Return (X, Y) of the center of cell containing provided text 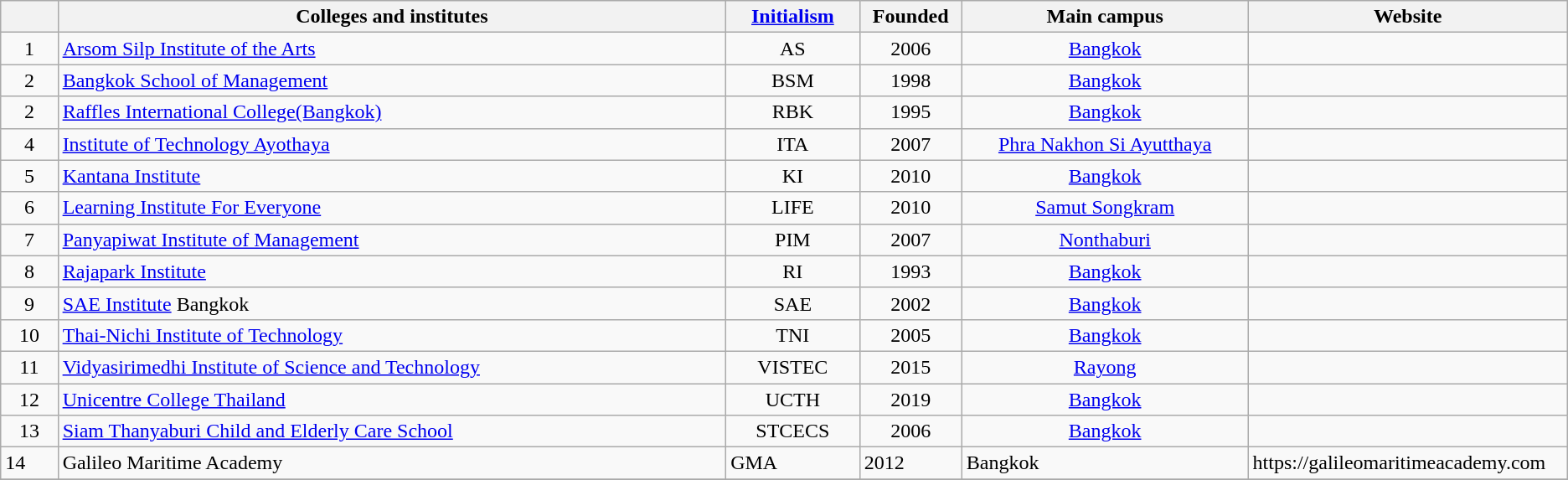
13 (29, 431)
SAE Institute Bangkok (392, 303)
Rajapark Institute (392, 271)
Panyapiwat Institute of Management (392, 240)
RBK (792, 112)
Phra Nakhon Si Ayutthaya (1105, 144)
Website (1407, 17)
Raffles International College(Bangkok) (392, 112)
6 (29, 208)
STCECS (792, 431)
KI (792, 176)
Unicentre College Thailand (392, 400)
2005 (910, 335)
14 (29, 463)
Siam Thanyaburi Child and Elderly Care School (392, 431)
2002 (910, 303)
RI (792, 271)
Bangkok School of Management (392, 80)
1993 (910, 271)
2012 (910, 463)
Nonthaburi (1105, 240)
AS (792, 49)
1 (29, 49)
Institute of Technology Ayothaya (392, 144)
11 (29, 367)
4 (29, 144)
Learning Institute For Everyone (392, 208)
UCTH (792, 400)
VISTEC (792, 367)
Samut Songkram (1105, 208)
ITA (792, 144)
Arsom Silp Institute of the Arts (392, 49)
Kantana Institute (392, 176)
https://galileomaritimeacademy.com (1407, 463)
Galileo Maritime Academy (392, 463)
1995 (910, 112)
Initialism (792, 17)
PIM (792, 240)
TNI (792, 335)
Main campus (1105, 17)
Thai-Nichi Institute of Technology (392, 335)
LIFE (792, 208)
1998 (910, 80)
BSM (792, 80)
SAE (792, 303)
10 (29, 335)
GMA (792, 463)
Colleges and institutes (392, 17)
7 (29, 240)
9 (29, 303)
8 (29, 271)
2019 (910, 400)
5 (29, 176)
Rayong (1105, 367)
Founded (910, 17)
Vidyasirimedhi Institute of Science and Technology (392, 367)
12 (29, 400)
2015 (910, 367)
